Output the [x, y] coordinate of the center of the cell containing the given text.  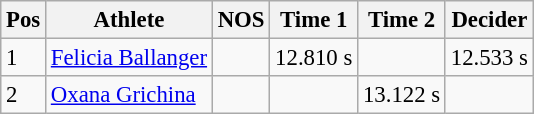
NOS [240, 20]
Decider [489, 20]
13.122 s [402, 95]
Oxana Grichina [130, 95]
1 [24, 58]
Pos [24, 20]
2 [24, 95]
Time 2 [402, 20]
12.810 s [314, 58]
Felicia Ballanger [130, 58]
Athlete [130, 20]
12.533 s [489, 58]
Time 1 [314, 20]
